Identify which cell holds the provided text, then report its (X, Y) central coordinate. 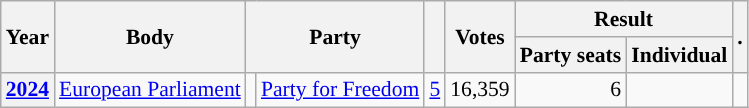
. (740, 36)
Result (624, 19)
Party for Freedom (340, 90)
European Parliament (150, 90)
Year (28, 36)
Party (336, 36)
5 (434, 90)
16,359 (480, 90)
Votes (480, 36)
Party seats (570, 55)
6 (570, 90)
2024 (28, 90)
Body (150, 36)
Individual (679, 55)
